Scan for the cell matching the given text and deliver its (X, Y) coordinate at center. 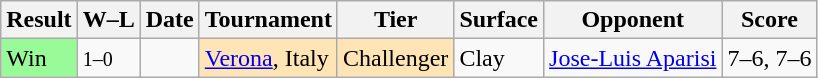
7–6, 7–6 (770, 58)
Tournament (268, 20)
Challenger (395, 58)
Score (770, 20)
Win (39, 58)
W–L (108, 20)
Opponent (633, 20)
Date (170, 20)
Tier (395, 20)
Verona, Italy (268, 58)
Result (39, 20)
Surface (499, 20)
1–0 (108, 58)
Clay (499, 58)
Jose-Luis Aparisi (633, 58)
